Output the [x, y] coordinate of the center of the cell containing the given text.  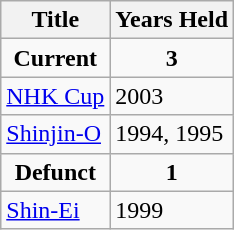
Shin-Ei [56, 210]
2003 [172, 96]
3 [172, 58]
NHK Cup [56, 96]
Shinjin-O [56, 134]
Current [56, 58]
Title [56, 20]
Defunct [56, 172]
1994, 1995 [172, 134]
1999 [172, 210]
Years Held [172, 20]
1 [172, 172]
